Scan for the cell matching the given text and deliver its (x, y) coordinate at center. 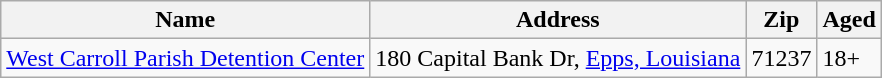
Zip (782, 20)
180 Capital Bank Dr, Epps, Louisiana (558, 58)
18+ (849, 58)
Address (558, 20)
Name (186, 20)
71237 (782, 58)
Aged (849, 20)
West Carroll Parish Detention Center (186, 58)
